For the text-containing cell, return its midpoint in (X, Y) coordinate format. 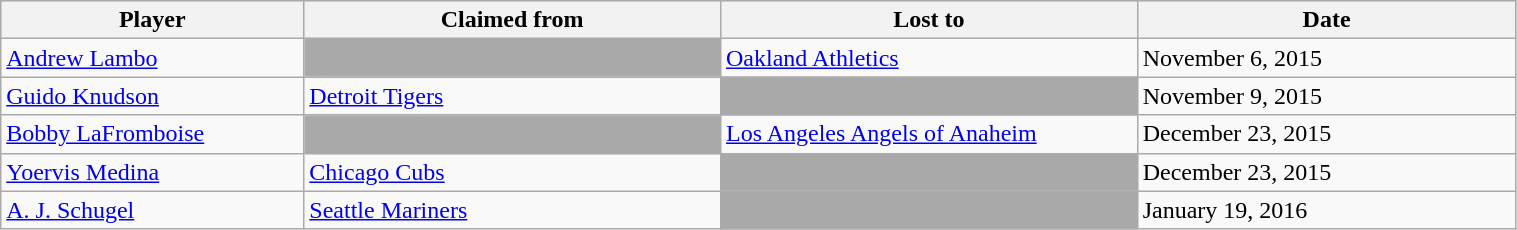
Guido Knudson (152, 96)
Date (1326, 20)
November 9, 2015 (1326, 96)
Lost to (928, 20)
Yoervis Medina (152, 172)
A. J. Schugel (152, 210)
Oakland Athletics (928, 58)
Detroit Tigers (512, 96)
November 6, 2015 (1326, 58)
Los Angeles Angels of Anaheim (928, 134)
Bobby LaFromboise (152, 134)
January 19, 2016 (1326, 210)
Chicago Cubs (512, 172)
Claimed from (512, 20)
Player (152, 20)
Andrew Lambo (152, 58)
Seattle Mariners (512, 210)
